Identify which cell holds the provided text, then report its [x, y] central coordinate. 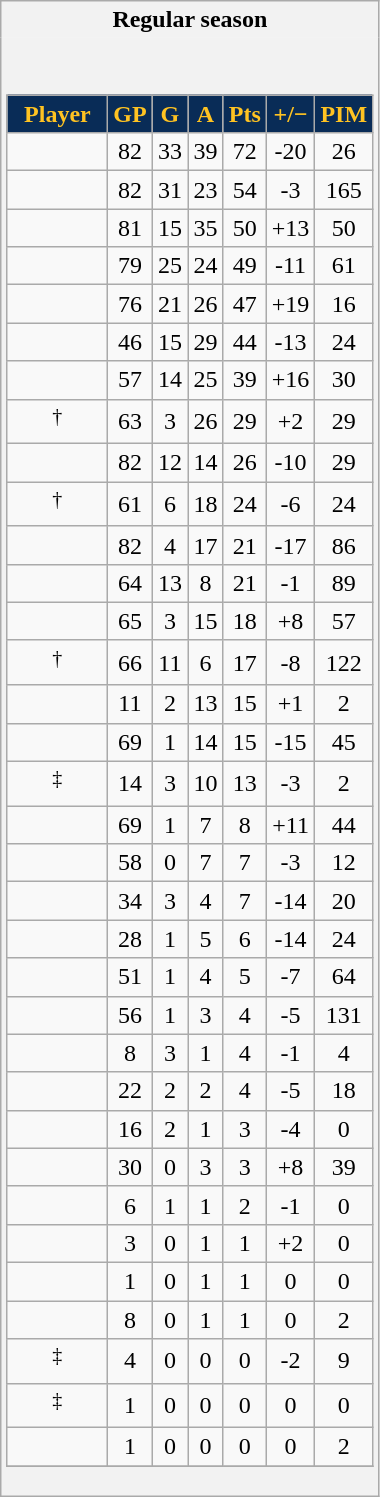
-8 [290, 662]
66 [130, 662]
PIM [344, 114]
56 [130, 1015]
65 [130, 621]
+11 [290, 825]
+/− [290, 114]
-17 [290, 545]
46 [130, 342]
31 [170, 190]
58 [130, 863]
63 [130, 422]
51 [130, 977]
122 [344, 662]
+19 [290, 304]
131 [344, 1015]
72 [244, 152]
-7 [290, 977]
47 [244, 304]
49 [244, 266]
54 [244, 190]
76 [130, 304]
+16 [290, 380]
86 [344, 545]
81 [130, 228]
20 [344, 901]
33 [170, 152]
9 [344, 1362]
Player [58, 114]
+1 [290, 704]
23 [206, 190]
GP [130, 114]
35 [206, 228]
-15 [290, 742]
-11 [290, 266]
34 [130, 901]
-13 [290, 342]
165 [344, 190]
22 [130, 1091]
79 [130, 266]
Regular season [190, 20]
-4 [290, 1129]
G [170, 114]
-10 [290, 463]
10 [206, 784]
45 [344, 742]
Pts [244, 114]
A [206, 114]
-6 [290, 504]
+13 [290, 228]
28 [130, 939]
89 [344, 583]
-20 [290, 152]
-2 [290, 1362]
